Provide the [x, y] coordinate of the cell's center where the given text is located.  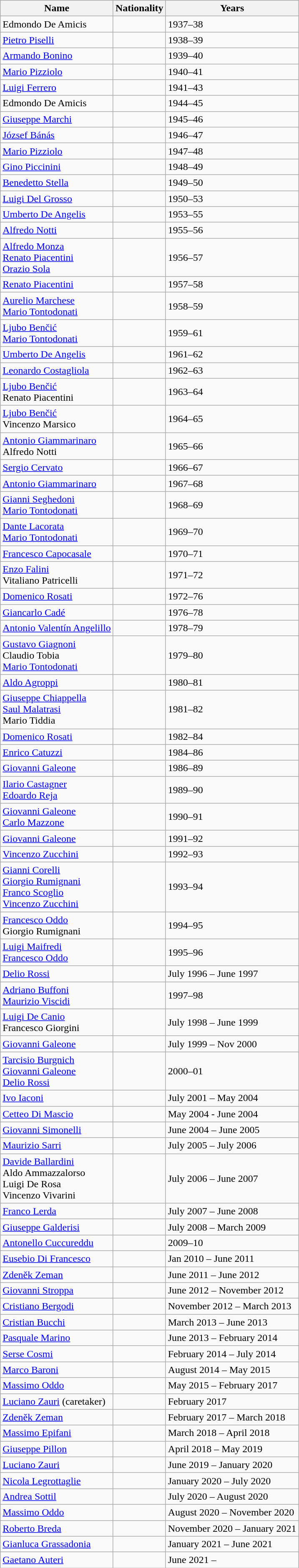
April 2018 – May 2019 [232, 1449]
August 2020 – November 2020 [232, 1512]
Enzo FaliniVitaliano Patricelli [57, 575]
February 2014 – July 2014 [232, 1354]
July 1998 – June 1999 [232, 1022]
1945–46 [232, 119]
Pietro Piselli [57, 40]
1995–96 [232, 952]
Luciano Zauri (caretaker) [57, 1401]
Marco Baroni [57, 1370]
1982–84 [232, 737]
February 2017 – March 2018 [232, 1417]
March 2018 – April 2018 [232, 1433]
1961–62 [232, 355]
August 2014 – May 2015 [232, 1370]
Gaetano Auteri [57, 1560]
1994–95 [232, 925]
1971–72 [232, 575]
1979–80 [232, 655]
1976–78 [232, 612]
1947–48 [232, 151]
June 2019 – January 2020 [232, 1465]
1949–50 [232, 182]
Ilario CastagnerEdoardo Reja [57, 790]
Giuseppe ChiappellaSaul MalatrasiMario Tiddia [57, 709]
July 1996 – June 1997 [232, 974]
Luigi Del Grosso [57, 199]
June 2021 – [232, 1560]
May 2004 - June 2004 [232, 1114]
Luigi Ferrero [57, 87]
1991–92 [232, 838]
Antonio Valentín Angelillo [57, 628]
Nicola Legrottaglie [57, 1481]
1941–43 [232, 87]
1966–67 [232, 467]
1939–40 [232, 56]
1990–91 [232, 816]
Jan 2010 – June 2011 [232, 1258]
Serse Cosmi [57, 1354]
Pasquale Marino [57, 1338]
Gino Piccinini [57, 167]
1957–58 [232, 285]
Gustavo GiagnoniClaudio TobiaMario Tontodonati [57, 655]
1940–41 [232, 72]
Adriano BuffoniMaurizio Viscidi [57, 996]
Dante LacorataMario Tontodonati [57, 532]
Leonardo Costagliola [57, 370]
Ivo Iaconi [57, 1098]
Alfredo MonzaRenato PiacentiniOrazio Sola [57, 257]
Tarcisio BurgnichGiovanni GaleoneDelio Rossi [57, 1071]
Giuseppe Galderisi [57, 1227]
1959–61 [232, 333]
1972–76 [232, 597]
Antonio GiammarinaroAlfredo Notti [57, 446]
1986–89 [232, 768]
July 2005 – July 2006 [232, 1146]
Nationality [139, 8]
1950–53 [232, 199]
Giovanni Simonelli [57, 1130]
Eusebio Di Francesco [57, 1258]
Giuseppe Marchi [57, 119]
1938–39 [232, 40]
1989–90 [232, 790]
November 2020 – January 2021 [232, 1528]
Giovanni Stroppa [57, 1291]
1944–45 [232, 103]
1953–55 [232, 215]
1946–47 [232, 135]
1970–71 [232, 554]
June 2012 – November 2012 [232, 1291]
Luigi De CanioFrancesco Giorgini [57, 1022]
Gianni SeghedoniMario Tontodonati [57, 505]
Antonello Cuccureddu [57, 1243]
November 2012 – March 2013 [232, 1306]
Giancarlo Cadé [57, 612]
Alfredo Notti [57, 230]
1992–93 [232, 854]
1969–70 [232, 532]
Ljubo BenčićRenato Piacentini [57, 392]
Years [232, 8]
Vincenzo Zucchini [57, 854]
Sergio Cervato [57, 467]
1955–56 [232, 230]
2000–01 [232, 1071]
1981–82 [232, 709]
July 2001 – May 2004 [232, 1098]
1937–38 [232, 24]
July 2006 – June 2007 [232, 1178]
1964–65 [232, 419]
1962–63 [232, 370]
Ljubo BenčićVincenzo Marsico [57, 419]
June 2004 – June 2005 [232, 1130]
Ljubo BenčićMario Tontodonati [57, 333]
1967–68 [232, 483]
May 2015 – February 2017 [232, 1386]
Luciano Zauri [57, 1465]
Delio Rossi [57, 974]
1948–49 [232, 167]
1956–57 [232, 257]
1984–86 [232, 752]
June 2013 – February 2014 [232, 1338]
July 1999 – Nov 2000 [232, 1044]
2009–10 [232, 1243]
1997–98 [232, 996]
June 2011 – June 2012 [232, 1274]
Francesco Capocasale [57, 554]
Maurizio Sarri [57, 1146]
Francesco OddoGiorgio Rumignani [57, 925]
Enrico Catuzzi [57, 752]
Giuseppe Pillon [57, 1449]
July 2008 – March 2009 [232, 1227]
Massimo Epifani [57, 1433]
July 2007 – June 2008 [232, 1211]
Franco Lerda [57, 1211]
March 2013 – June 2013 [232, 1322]
July 2020 – August 2020 [232, 1496]
Antonio Giammarinaro [57, 483]
1958–59 [232, 306]
Luigi MaifrediFrancesco Oddo [57, 952]
January 2021 – June 2021 [232, 1544]
Armando Bonino [57, 56]
1965–66 [232, 446]
Cristian Bucchi [57, 1322]
Gianluca Grassadonia [57, 1544]
Cetteo Di Mascio [57, 1114]
Andrea Sottil [57, 1496]
January 2020 – July 2020 [232, 1481]
Davide BallardiniAldo AmmazzalorsoLuigi De RosaVincenzo Vivarini [57, 1178]
Benedetto Stella [57, 182]
Gianni CorelliGiorgio RumignaniFranco ScoglioVincenzo Zucchini [57, 886]
Name [57, 8]
József Bánás [57, 135]
Aldo Agroppi [57, 682]
Giovanni GaleoneCarlo Mazzone [57, 816]
1993–94 [232, 886]
Aurelio MarcheseMario Tontodonati [57, 306]
Renato Piacentini [57, 285]
1978–79 [232, 628]
1968–69 [232, 505]
1963–64 [232, 392]
February 2017 [232, 1401]
Cristiano Bergodi [57, 1306]
Roberto Breda [57, 1528]
1980–81 [232, 682]
